Provide the [x, y] coordinate of the cell's center where the given text is located.  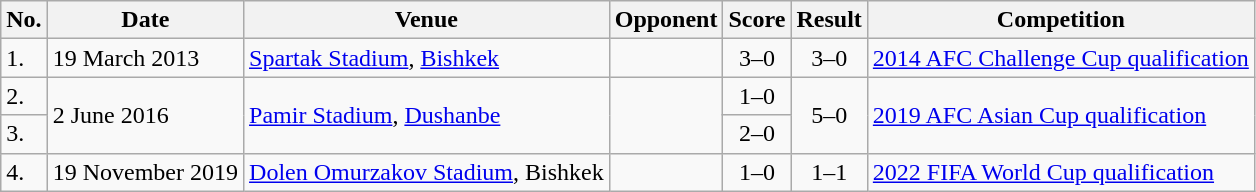
Opponent [666, 20]
1–1 [829, 172]
Result [829, 20]
2–0 [757, 134]
19 March 2013 [145, 58]
1. [24, 58]
2019 AFC Asian Cup qualification [1060, 115]
19 November 2019 [145, 172]
4. [24, 172]
No. [24, 20]
5–0 [829, 115]
Venue [427, 20]
2014 AFC Challenge Cup qualification [1060, 58]
Score [757, 20]
Pamir Stadium, Dushanbe [427, 115]
Spartak Stadium, Bishkek [427, 58]
Dolen Omurzakov Stadium, Bishkek [427, 172]
Competition [1060, 20]
3. [24, 134]
2. [24, 96]
2022 FIFA World Cup qualification [1060, 172]
2 June 2016 [145, 115]
Date [145, 20]
